Detect which cell encompasses the target text, then output its (X, Y) center coordinate. 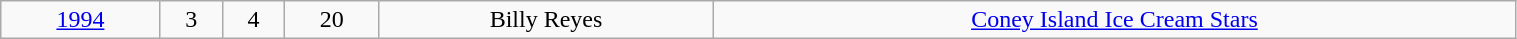
3 (191, 20)
Coney Island Ice Cream Stars (1114, 20)
4 (253, 20)
1994 (80, 20)
20 (332, 20)
Billy Reyes (546, 20)
